Capture the cell that displays the provided text and extract its [x, y] central coordinate. 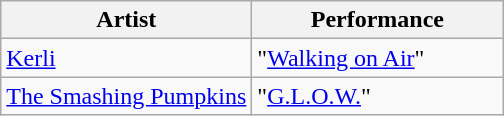
Artist [126, 20]
"G.L.O.W." [378, 96]
Kerli [126, 58]
"Walking on Air" [378, 58]
The Smashing Pumpkins [126, 96]
Performance [378, 20]
